Detect which cell encompasses the target text, then output its [x, y] center coordinate. 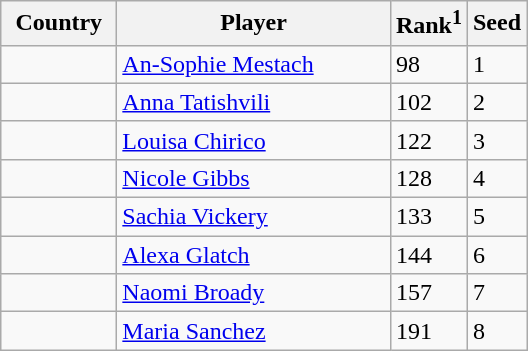
122 [428, 140]
7 [496, 293]
Louisa Chirico [254, 140]
133 [428, 217]
Seed [496, 24]
102 [428, 102]
Alexa Glatch [254, 255]
Nicole Gibbs [254, 178]
3 [496, 140]
Anna Tatishvili [254, 102]
Player [254, 24]
98 [428, 64]
6 [496, 255]
191 [428, 331]
157 [428, 293]
Maria Sanchez [254, 331]
2 [496, 102]
Sachia Vickery [254, 217]
An-Sophie Mestach [254, 64]
4 [496, 178]
144 [428, 255]
8 [496, 331]
5 [496, 217]
Naomi Broady [254, 293]
Country [59, 24]
Rank1 [428, 24]
128 [428, 178]
1 [496, 64]
